Identify which cell holds the provided text, then report its [x, y] central coordinate. 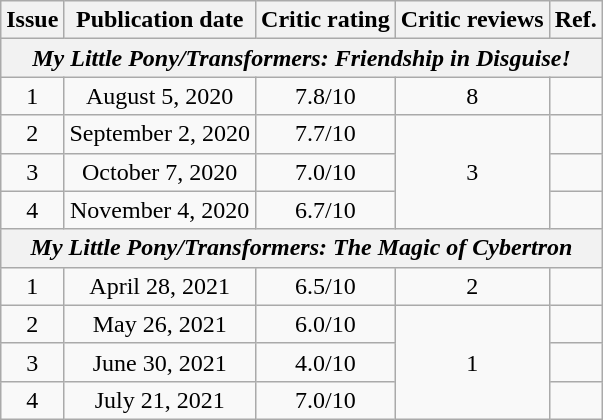
October 7, 2020 [160, 172]
November 4, 2020 [160, 210]
6.0/10 [326, 324]
Ref. [576, 20]
Critic rating [326, 20]
September 2, 2020 [160, 134]
May 26, 2021 [160, 324]
Critic reviews [472, 20]
7.8/10 [326, 96]
My Little Pony/Transformers: Friendship in Disguise! [302, 58]
April 28, 2021 [160, 286]
July 21, 2021 [160, 400]
Publication date [160, 20]
June 30, 2021 [160, 362]
6.5/10 [326, 286]
7.7/10 [326, 134]
4.0/10 [326, 362]
My Little Pony/Transformers: The Magic of Cybertron [302, 248]
Issue [32, 20]
8 [472, 96]
August 5, 2020 [160, 96]
6.7/10 [326, 210]
